For the text-containing cell, return its midpoint in [X, Y] coordinate format. 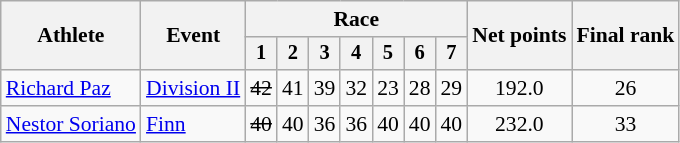
5 [388, 54]
232.0 [519, 124]
29 [452, 88]
192.0 [519, 88]
7 [452, 54]
3 [325, 54]
32 [356, 88]
Event [193, 36]
41 [293, 88]
Richard Paz [71, 88]
Nestor Soriano [71, 124]
26 [626, 88]
Athlete [71, 36]
33 [626, 124]
Finn [193, 124]
Final rank [626, 36]
42 [261, 88]
Net points [519, 36]
6 [420, 54]
28 [420, 88]
Race [356, 19]
Division II [193, 88]
23 [388, 88]
4 [356, 54]
2 [293, 54]
1 [261, 54]
39 [325, 88]
